Locate the cell with the specified text and output its [X, Y] center coordinate. 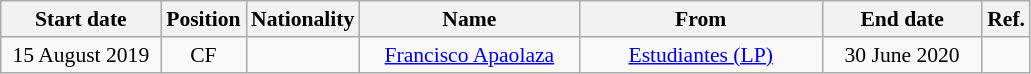
Nationality [302, 19]
Name [469, 19]
Ref. [1006, 19]
15 August 2019 [81, 55]
30 June 2020 [902, 55]
Francisco Apaolaza [469, 55]
Estudiantes (LP) [700, 55]
From [700, 19]
End date [902, 19]
Position [204, 19]
CF [204, 55]
Start date [81, 19]
